Identify which cell holds the provided text, then report its [X, Y] central coordinate. 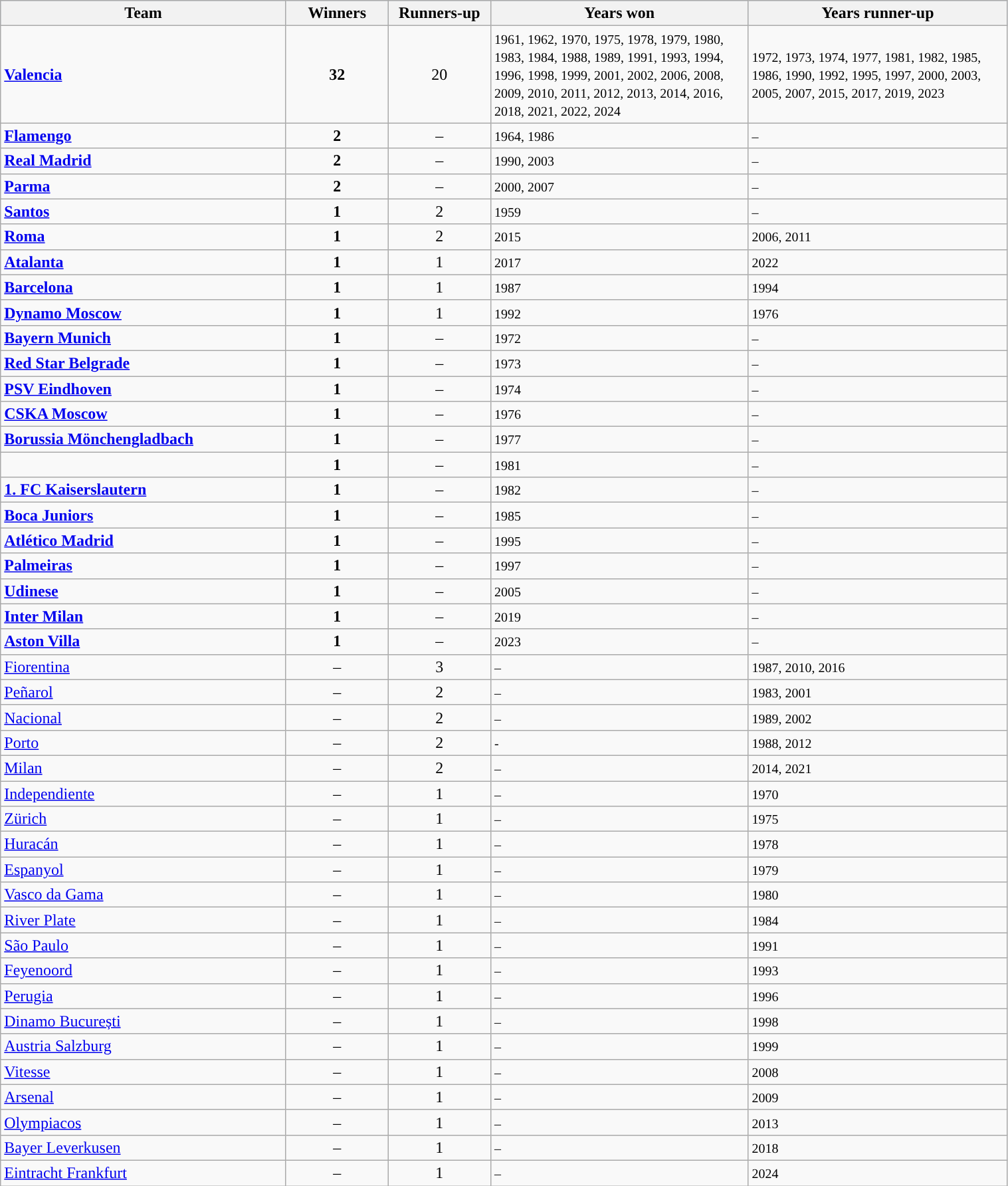
20 [440, 74]
Zürich [144, 819]
1993 [878, 971]
1988, 2012 [878, 743]
Independiente [144, 793]
2022 [878, 262]
Austria Salzburg [144, 1046]
32 [337, 74]
Nacional [144, 717]
Red Star Belgrade [144, 363]
Perugia [144, 996]
Palmeiras [144, 566]
1978 [878, 844]
Parma [144, 186]
1992 [619, 312]
1991 [878, 945]
São Paulo [144, 945]
Fiorentina [144, 667]
3 [440, 667]
Porto [144, 743]
1983, 2001 [878, 692]
2000, 2007 [619, 186]
2015 [619, 237]
2006, 2011 [878, 237]
Udinese [144, 591]
- [619, 743]
Atalanta [144, 262]
1972, 1973, 1974, 1977, 1981, 1982, 1985, 1986, 1990, 1992, 1995, 1997, 2000, 2003, 2005, 2007, 2015, 2017, 2019, 2023 [878, 74]
2013 [878, 1122]
Espanyol [144, 870]
1996 [878, 996]
Bayer Leverkusen [144, 1147]
1972 [619, 338]
Years won [619, 13]
Flamengo [144, 136]
2018 [878, 1147]
2005 [619, 591]
1984 [878, 920]
Roma [144, 237]
Vitesse [144, 1072]
1974 [619, 389]
Huracán [144, 844]
Eintracht Frankfurt [144, 1173]
2014, 2021 [878, 768]
Runners-up [440, 13]
Barcelona [144, 287]
1987 [619, 287]
1980 [878, 895]
1977 [619, 439]
Valencia [144, 74]
1989, 2002 [878, 717]
1981 [619, 465]
Inter Milan [144, 616]
1982 [619, 490]
Real Madrid [144, 161]
Borussia Mönchengladbach [144, 439]
1997 [619, 566]
Arsenal [144, 1097]
CSKA Moscow [144, 414]
Milan [144, 768]
1999 [878, 1046]
Feyenoord [144, 971]
Boca Juniors [144, 515]
1970 [878, 793]
1975 [878, 819]
Olympiacos [144, 1122]
Santos [144, 211]
2023 [619, 642]
Vasco da Gama [144, 895]
Years runner-up [878, 13]
1995 [619, 540]
Aston Villa [144, 642]
1990, 2003 [619, 161]
2017 [619, 262]
1. FC Kaiserslautern [144, 490]
PSV Eindhoven [144, 389]
1959 [619, 211]
Dynamo Moscow [144, 312]
Dinamo București [144, 1021]
1964, 1986 [619, 136]
Bayern Munich [144, 338]
2009 [878, 1097]
Winners [337, 13]
1973 [619, 363]
1985 [619, 515]
2024 [878, 1173]
1987, 2010, 2016 [878, 667]
1994 [878, 287]
2019 [619, 616]
Peñarol [144, 692]
1998 [878, 1021]
1979 [878, 870]
2008 [878, 1072]
River Plate [144, 920]
Atlético Madrid [144, 540]
Team [144, 13]
